Scan for the cell matching the given text and deliver its [X, Y] coordinate at center. 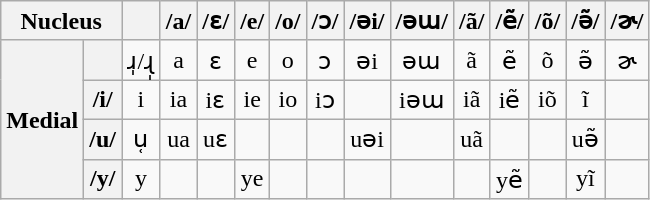
e [252, 60]
ua [178, 139]
/i/ [103, 100]
iõ [547, 100]
iɛ [216, 100]
/ɚ/ [627, 21]
əɯ [422, 60]
iẽ [510, 100]
/ə̃/ [586, 21]
/y/ [103, 179]
ə̃ [586, 60]
y [142, 179]
ɹ̩/ɻ̩ [142, 60]
ɚ [627, 60]
/ẽ/ [510, 21]
/õ/ [547, 21]
iɔ [325, 100]
/o/ [288, 21]
u̜ [142, 139]
/əi/ [367, 21]
iəɯ [422, 100]
iã [471, 100]
ia [178, 100]
əi [367, 60]
ie [252, 100]
yẽ [510, 179]
o [288, 60]
/a/ [178, 21]
uã [471, 139]
uə̃ [586, 139]
/u/ [103, 139]
yĩ [586, 179]
io [288, 100]
ɛ [216, 60]
ye [252, 179]
i [142, 100]
/ã/ [471, 21]
õ [547, 60]
ĩ [586, 100]
/ɛ/ [216, 21]
uɛ [216, 139]
uəi [367, 139]
Medial [42, 119]
/e/ [252, 21]
ã [471, 60]
Nucleus [62, 21]
a [178, 60]
/əɯ/ [422, 21]
/ɔ/ [325, 21]
ɔ [325, 60]
ẽ [510, 60]
